Determine the (x, y) coordinate at the center of the cell enclosing the given text.  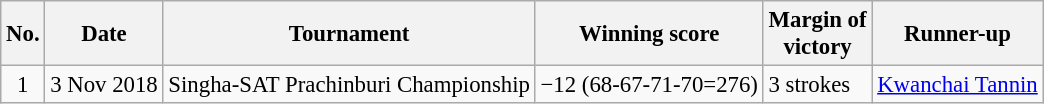
Winning score (649, 34)
Tournament (349, 34)
Runner-up (958, 34)
−12 (68-67-71-70=276) (649, 85)
Date (104, 34)
Kwanchai Tannin (958, 85)
1 (23, 85)
3 strokes (818, 85)
No. (23, 34)
Margin ofvictory (818, 34)
Singha-SAT Prachinburi Championship (349, 85)
3 Nov 2018 (104, 85)
